Pinpoint the cell where the given text exists, returning its [x, y] midpoint coordinate. 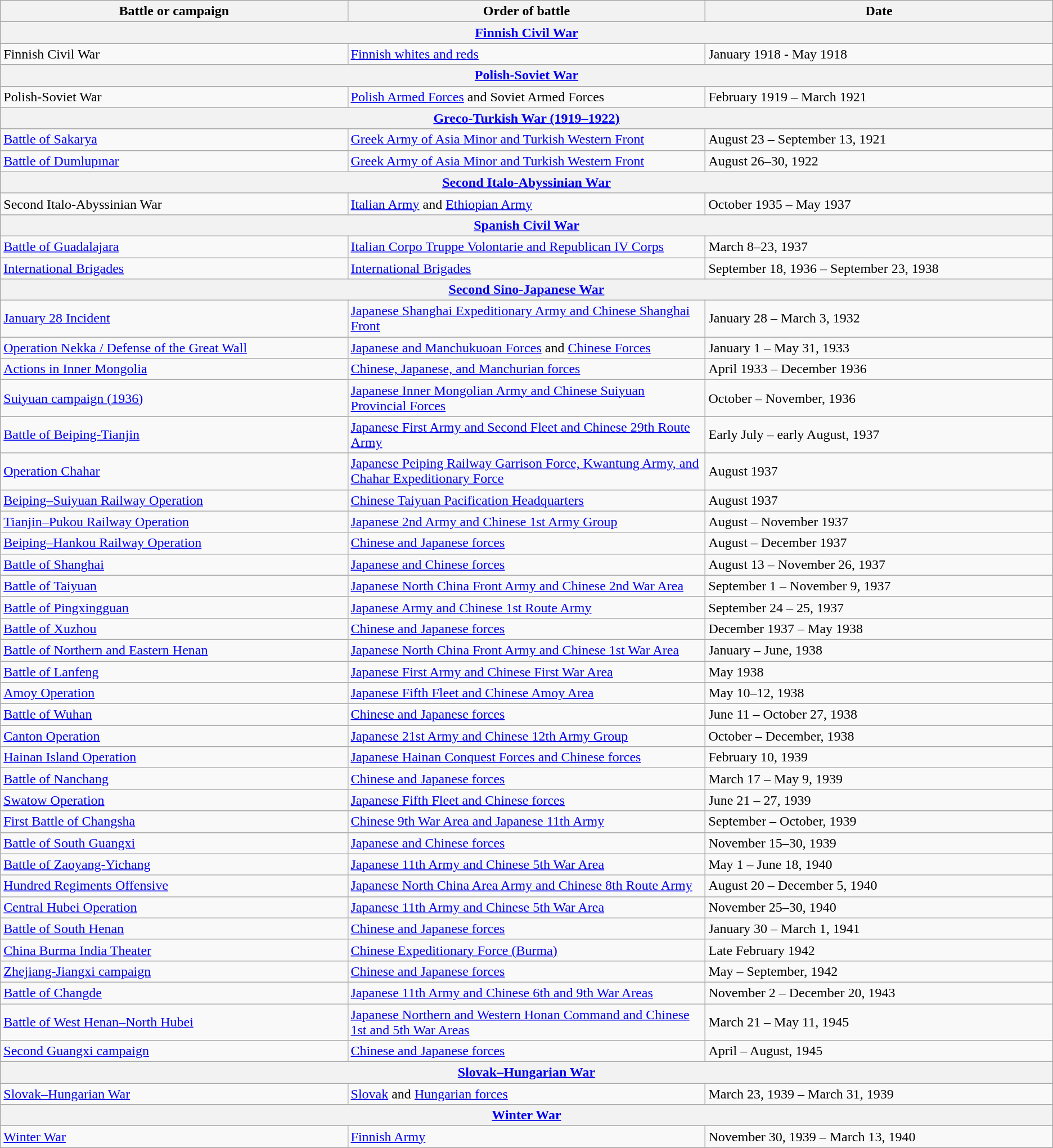
Finnish Army [526, 1137]
Actions in Inner Mongolia [174, 369]
August – December 1937 [879, 543]
Japanese Northern and Western Honan Command and Chinese 1st and 5th War Areas [526, 1022]
Operation Nekka / Defense of the Great Wall [174, 348]
February 10, 1939 [879, 757]
Chinese Expeditionary Force (Burma) [526, 950]
Battle or campaign [174, 11]
Suiyuan campaign (1936) [174, 398]
Battle of Beiping-Tianjin [174, 434]
Hundred Regiments Offensive [174, 886]
Battle of Taiyuan [174, 586]
March 21 – May 11, 1945 [879, 1022]
China Burma India Theater [174, 950]
January 28 – March 3, 1932 [879, 319]
Chinese, Japanese, and Manchurian forces [526, 369]
August 26–30, 1922 [879, 161]
Battle of Changde [174, 993]
January 1918 - May 1918 [879, 54]
Italian Corpo Truppe Volontarie and Republican IV Corps [526, 246]
March 17 – May 9, 1939 [879, 779]
May 1 – June 18, 1940 [879, 864]
First Battle of Changsha [174, 822]
Italian Army and Ethiopian Army [526, 204]
Battle of Dumlupınar [174, 161]
Battle of Wuhan [174, 715]
February 1919 – March 1921 [879, 97]
Polish Armed Forces and Soviet Armed Forces [526, 97]
May 1938 [879, 671]
Japanese Peiping Railway Garrison Force, Kwantung Army, and Chahar Expeditionary Force [526, 472]
Chinese Taiyuan Pacification Headquarters [526, 500]
Japanese and Manchukuoan Forces and Chinese Forces [526, 348]
June 11 – October 27, 1938 [879, 715]
April 1933 – December 1936 [879, 369]
October – November, 1936 [879, 398]
Japanese Fifth Fleet and Chinese forces [526, 800]
Date [879, 11]
Beiping–Suiyuan Railway Operation [174, 500]
Japanese North China Front Army and Chinese 2nd War Area [526, 586]
Late February 1942 [879, 950]
October – December, 1938 [879, 736]
Japanese 2nd Army and Chinese 1st Army Group [526, 522]
Second Guangxi campaign [174, 1051]
May – September, 1942 [879, 971]
January – June, 1938 [879, 650]
January 30 – March 1, 1941 [879, 929]
August 23 – September 13, 1921 [879, 140]
December 1937 – May 1938 [879, 629]
March 8–23, 1937 [879, 246]
Battle of Zaoyang-Yichang [174, 864]
Spanish Civil War [526, 225]
November 2 – December 20, 1943 [879, 993]
Battle of Northern and Eastern Henan [174, 650]
Canton Operation [174, 736]
Japanese North China Front Army and Chinese 1st War Area [526, 650]
September – October, 1939 [879, 822]
May 10–12, 1938 [879, 693]
January 28 Incident [174, 319]
Hainan Island Operation [174, 757]
Japanese First Army and Second Fleet and Chinese 29th Route Army [526, 434]
Battle of Guadalajara [174, 246]
Japanese Hainan Conquest Forces and Chinese forces [526, 757]
October 1935 – May 1937 [879, 204]
August – November 1937 [879, 522]
Tianjin–Pukou Railway Operation [174, 522]
Beiping–Hankou Railway Operation [174, 543]
Battle of South Guangxi [174, 843]
Japanese Inner Mongolian Army and Chinese Suiyuan Provincial Forces [526, 398]
November 25–30, 1940 [879, 907]
November 30, 1939 – March 13, 1940 [879, 1137]
March 23, 1939 – March 31, 1939 [879, 1094]
Finnish whites and reds [526, 54]
Battle of Shanghai [174, 564]
Battle of Lanfeng [174, 671]
Early July – early August, 1937 [879, 434]
Order of battle [526, 11]
Battle of Pingxingguan [174, 607]
September 1 – November 9, 1937 [879, 586]
Swatow Operation [174, 800]
Japanese Army and Chinese 1st Route Army [526, 607]
Greco-Turkish War (1919–1922) [526, 118]
November 15–30, 1939 [879, 843]
Japanese 11th Army and Chinese 6th and 9th War Areas [526, 993]
Japanese 21st Army and Chinese 12th Army Group [526, 736]
September 24 – 25, 1937 [879, 607]
August 20 – December 5, 1940 [879, 886]
Slovak and Hungarian forces [526, 1094]
August 13 – November 26, 1937 [879, 564]
Japanese Shanghai Expeditionary Army and Chinese Shanghai Front [526, 319]
Battle of Xuzhou [174, 629]
September 18, 1936 – September 23, 1938 [879, 268]
Battle of South Henan [174, 929]
Chinese 9th War Area and Japanese 11th Army [526, 822]
April – August, 1945 [879, 1051]
Japanese North China Area Army and Chinese 8th Route Army [526, 886]
Japanese First Army and Chinese First War Area [526, 671]
Operation Chahar [174, 472]
January 1 – May 31, 1933 [879, 348]
Central Hubei Operation [174, 907]
Japanese Fifth Fleet and Chinese Amoy Area [526, 693]
Zhejiang-Jiangxi campaign [174, 971]
Second Sino-Japanese War [526, 290]
Battle of Sakarya [174, 140]
Battle of West Henan–North Hubei [174, 1022]
June 21 – 27, 1939 [879, 800]
Amoy Operation [174, 693]
Battle of Nanchang [174, 779]
